From the cell containing the given text, extract its center point as [X, Y] coordinate. 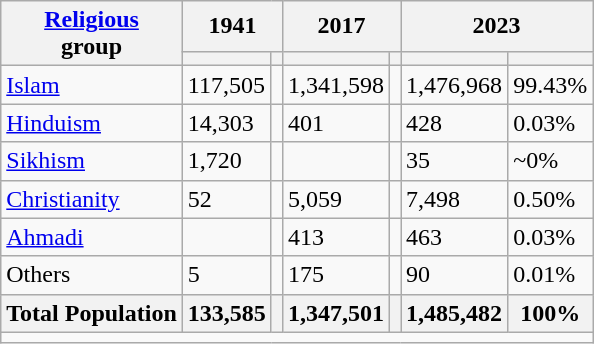
428 [454, 123]
1,720 [226, 161]
175 [336, 275]
463 [454, 237]
2023 [497, 26]
7,498 [454, 199]
1941 [232, 26]
52 [226, 199]
1,347,501 [336, 313]
Islam [92, 85]
0.50% [550, 199]
5,059 [336, 199]
Sikhism [92, 161]
Religiousgroup [92, 34]
Others [92, 275]
117,505 [226, 85]
Hinduism [92, 123]
90 [454, 275]
0.01% [550, 275]
1,476,968 [454, 85]
413 [336, 237]
100% [550, 313]
~0% [550, 161]
2017 [341, 26]
99.43% [550, 85]
1,341,598 [336, 85]
401 [336, 123]
5 [226, 275]
Christianity [92, 199]
14,303 [226, 123]
Total Population [92, 313]
1,485,482 [454, 313]
35 [454, 161]
Ahmadi [92, 237]
133,585 [226, 313]
